For the text-containing cell, return its midpoint in [X, Y] coordinate format. 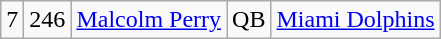
246 [48, 20]
Malcolm Perry [149, 20]
7 [12, 20]
Miami Dolphins [356, 20]
QB [249, 20]
